Search for the cell housing the specified text and yield its [X, Y] center coordinate. 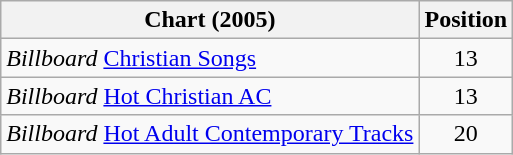
Billboard Hot Christian AC [210, 96]
Billboard Hot Adult Contemporary Tracks [210, 134]
Chart (2005) [210, 20]
Billboard Christian Songs [210, 58]
20 [466, 134]
Position [466, 20]
